From the cell containing the given text, extract its center point as [x, y] coordinate. 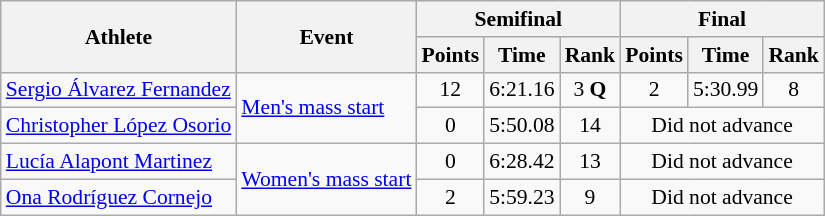
6:28.42 [522, 162]
5:59.23 [522, 197]
Athlete [119, 36]
Sergio Álvarez Fernandez [119, 90]
6:21.16 [522, 90]
Event [326, 36]
13 [590, 162]
9 [590, 197]
Final [722, 19]
Lucía Alapont Martinez [119, 162]
Women's mass start [326, 180]
5:30.99 [726, 90]
14 [590, 126]
Christopher López Osorio [119, 126]
5:50.08 [522, 126]
Ona Rodríguez Cornejo [119, 197]
Semifinal [518, 19]
Men's mass start [326, 108]
3 Q [590, 90]
12 [450, 90]
8 [794, 90]
